Provide the [x, y] coordinate of the cell's center where the given text is located.  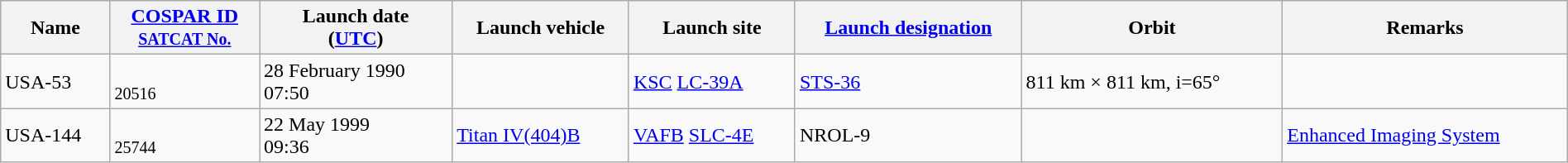
Name [55, 28]
KSC LC-39A [711, 81]
20516 [184, 81]
Launch designation [908, 28]
25744 [184, 136]
811 km × 811 km, i=65° [1152, 81]
NROL-9 [908, 136]
Orbit [1152, 28]
Remarks [1426, 28]
28 February 199007:50 [356, 81]
Enhanced Imaging System [1426, 136]
STS-36 [908, 81]
VAFB SLC-4E [711, 136]
Launch date(UTC) [356, 28]
USA-53 [55, 81]
Launch site [711, 28]
Launch vehicle [541, 28]
22 May 199909:36 [356, 136]
Titan IV(404)B [541, 136]
COSPAR IDSATCAT No. [184, 28]
USA-144 [55, 136]
